Provide the (x, y) coordinate of the cell's center where the given text is located.  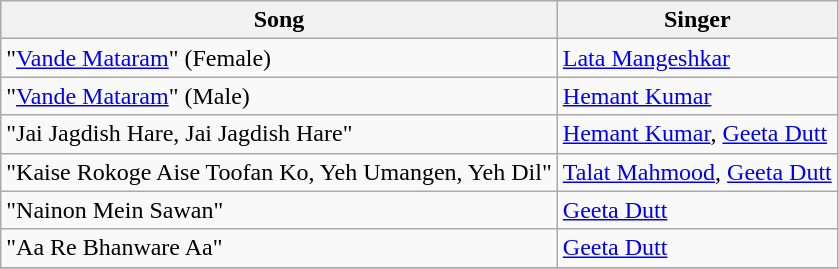
Singer (697, 20)
"Jai Jagdish Hare, Jai Jagdish Hare" (280, 134)
Hemant Kumar, Geeta Dutt (697, 134)
"Nainon Mein Sawan" (280, 210)
"Vande Mataram" (Female) (280, 58)
Hemant Kumar (697, 96)
Talat Mahmood, Geeta Dutt (697, 172)
"Aa Re Bhanware Aa" (280, 248)
"Vande Mataram" (Male) (280, 96)
Song (280, 20)
"Kaise Rokoge Aise Toofan Ko, Yeh Umangen, Yeh Dil" (280, 172)
Lata Mangeshkar (697, 58)
